Locate the cell with the specified text and output its [X, Y] center coordinate. 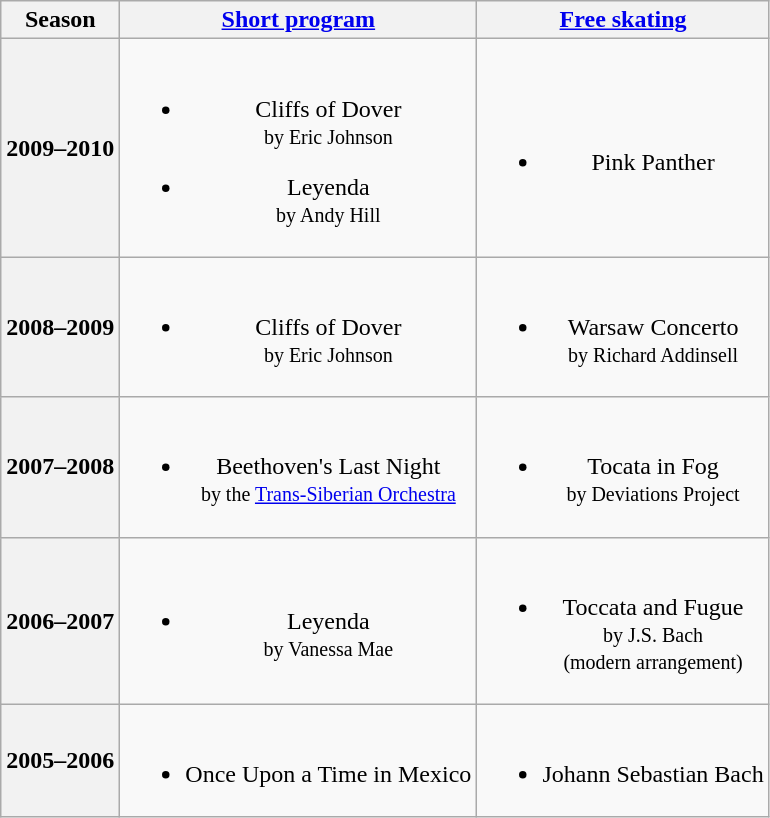
Johann Sebastian Bach [623, 760]
2007–2008 [60, 467]
Warsaw Concerto by Richard Addinsell [623, 327]
Free skating [623, 20]
Cliffs of Dover by Eric Johnson Leyenda by Andy Hill [298, 148]
2009–2010 [60, 148]
Pink Panther [623, 148]
Leyenda by Vanessa Mae [298, 620]
2006–2007 [60, 620]
2008–2009 [60, 327]
Short program [298, 20]
Beethoven's Last Night by the Trans-Siberian Orchestra [298, 467]
2005–2006 [60, 760]
Once Upon a Time in Mexico [298, 760]
Season [60, 20]
Toccata and Fugue by J.S. Bach (modern arrangement) [623, 620]
Cliffs of Dover by Eric Johnson [298, 327]
Tocata in Fog by Deviations Project [623, 467]
